Search for the cell housing the specified text and yield its [x, y] center coordinate. 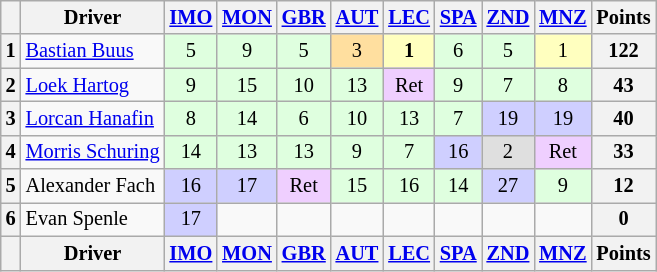
43 [623, 85]
Bastian Buus [93, 51]
Alexander Fach [93, 186]
12 [623, 186]
122 [623, 51]
33 [623, 152]
27 [508, 186]
40 [623, 118]
Evan Spenle [93, 219]
4 [11, 152]
Loek Hartog [93, 85]
0 [623, 219]
Lorcan Hanafin [93, 118]
Morris Schuring [93, 152]
